Locate the cell with the specified text and output its [X, Y] center coordinate. 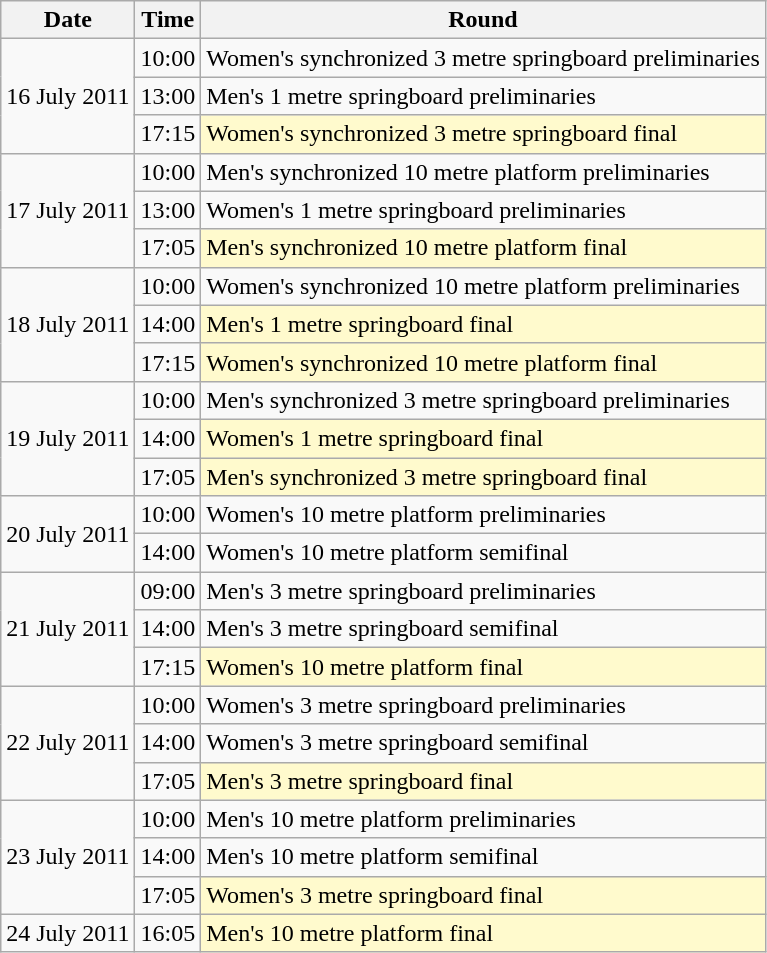
09:00 [168, 591]
Women's 1 metre springboard preliminaries [484, 210]
Men's synchronized 3 metre springboard final [484, 477]
Women's 1 metre springboard final [484, 438]
16 July 2011 [68, 96]
Men's synchronized 10 metre platform preliminaries [484, 172]
21 July 2011 [68, 629]
Men's 3 metre springboard semifinal [484, 629]
Women's 3 metre springboard semifinal [484, 743]
19 July 2011 [68, 438]
Men's 10 metre platform final [484, 933]
Men's 1 metre springboard final [484, 324]
23 July 2011 [68, 857]
18 July 2011 [68, 324]
Women's synchronized 10 metre platform preliminaries [484, 286]
20 July 2011 [68, 534]
Men's synchronized 3 metre springboard preliminaries [484, 400]
Women's synchronized 3 metre springboard final [484, 134]
Women's 10 metre platform preliminaries [484, 515]
Men's 1 metre springboard preliminaries [484, 96]
Men's 10 metre platform semifinal [484, 857]
24 July 2011 [68, 933]
Women's synchronized 3 metre springboard preliminaries [484, 58]
16:05 [168, 933]
Women's 3 metre springboard final [484, 895]
17 July 2011 [68, 210]
Round [484, 20]
Men's 3 metre springboard preliminaries [484, 591]
Women's 10 metre platform final [484, 667]
Men's 3 metre springboard final [484, 781]
Date [68, 20]
Women's 3 metre springboard preliminaries [484, 705]
Men's synchronized 10 metre platform final [484, 248]
Time [168, 20]
22 July 2011 [68, 743]
Women's synchronized 10 metre platform final [484, 362]
Women's 10 metre platform semifinal [484, 553]
Men's 10 metre platform preliminaries [484, 819]
